Find where the given text appears and provide that cell's center as [x, y] coordinate. 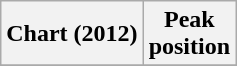
Peakposition [189, 34]
Chart (2012) [72, 34]
